For the text-containing cell, return its midpoint in (X, Y) coordinate format. 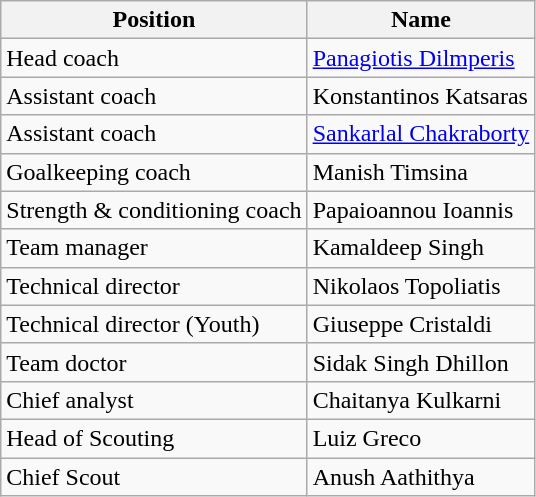
Strength & conditioning coach (154, 210)
Nikolaos Topoliatis (421, 286)
Goalkeeping coach (154, 172)
Kamaldeep Singh (421, 248)
Luiz Greco (421, 438)
Chaitanya Kulkarni (421, 400)
Sidak Singh Dhillon (421, 362)
Giuseppe Cristaldi (421, 324)
Technical director (Youth) (154, 324)
Position (154, 20)
Team doctor (154, 362)
Anush Aathithya (421, 477)
Name (421, 20)
Papaioannou Ioannis (421, 210)
Konstantinos Katsaras (421, 96)
Head of Scouting (154, 438)
Team manager (154, 248)
Technical director (154, 286)
Sankarlal Chakraborty (421, 134)
Chief Scout (154, 477)
Manish Timsina (421, 172)
Panagiotis Dilmperis (421, 58)
Head coach (154, 58)
Chief analyst (154, 400)
